Search for the cell housing the specified text and yield its [x, y] center coordinate. 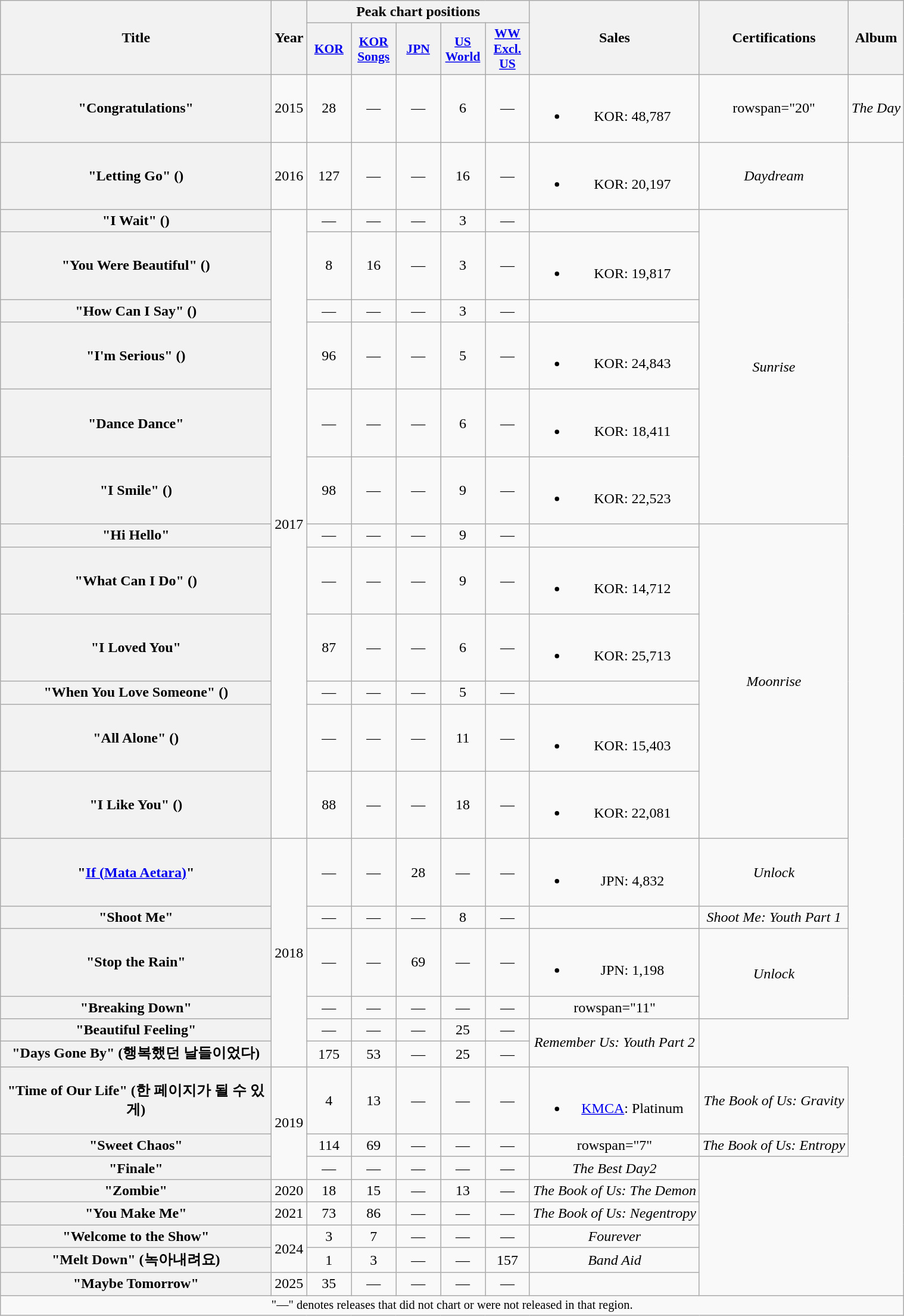
The Day [877, 108]
Year [289, 38]
"—" denotes releases that did not chart or were not released in that region. [453, 1305]
"Welcome to the Show" [136, 1236]
KOR: 22,081 [615, 805]
4 [329, 1100]
The Book of Us: The Demon [615, 1190]
KOR: 14,712 [615, 580]
KOR: 22,523 [615, 491]
"Hi Hello" [136, 535]
Sales [615, 38]
2018 [289, 953]
"Breaking Down" [136, 1007]
KOR: 25,713 [615, 648]
35 [329, 1284]
53 [374, 1054]
"Maybe Tomorrow" [136, 1284]
Shoot Me: Youth Part 1 [774, 917]
KMCA: Platinum [615, 1100]
"You Were Beautiful" () [136, 266]
Daydream [774, 175]
Title [136, 38]
98 [329, 491]
"Days Gone By" (행복했던 날들이었다) [136, 1054]
KOR [329, 49]
KOR: 20,197 [615, 175]
86 [374, 1213]
157 [507, 1260]
"All Alone" () [136, 737]
"I'm Serious" () [136, 356]
"You Make Me" [136, 1213]
WWExcl.US [507, 49]
127 [329, 175]
"When You Love Someone" () [136, 693]
KOR: 15,403 [615, 737]
"How Can I Say" () [136, 311]
"Zombie" [136, 1190]
JPN: 1,198 [615, 962]
Peak chart positions [418, 12]
Fourever [615, 1236]
"Time of Our Life" (한 페이지가 될 수 있게) [136, 1100]
The Book of Us: Gravity [774, 1100]
"Sweet Chaos" [136, 1145]
1 [329, 1260]
KOR: 19,817 [615, 266]
73 [329, 1213]
7 [374, 1236]
KOR: 18,411 [615, 423]
rowspan="7" [615, 1145]
2024 [289, 1248]
"Stop the Rain" [136, 962]
2025 [289, 1284]
2015 [289, 108]
KOR: 24,843 [615, 356]
2021 [289, 1213]
"Congratulations" [136, 108]
2020 [289, 1190]
JPN: 4,832 [615, 872]
"I Loved You" [136, 648]
88 [329, 805]
rowspan="11" [615, 1007]
175 [329, 1054]
The Book of Us: Negentropy [615, 1213]
2017 [289, 524]
"I Smile" () [136, 491]
"Shoot Me" [136, 917]
96 [329, 356]
KOR: 48,787 [615, 108]
Moonrise [774, 681]
Sunrise [774, 367]
JPN [418, 49]
"Dance Dance" [136, 423]
KORSongs [374, 49]
11 [463, 737]
"What Can I Do" () [136, 580]
The Book of Us: Entropy [774, 1145]
2016 [289, 175]
Remember Us: Youth Part 2 [615, 1043]
"Melt Down" (녹아내려요) [136, 1260]
Album [877, 38]
Certifications [774, 38]
Band Aid [615, 1260]
"If (Mata Aetara)" [136, 872]
USWorld [463, 49]
87 [329, 648]
15 [374, 1190]
rowspan="20" [774, 108]
114 [329, 1145]
The Best Day2 [615, 1168]
"Beautiful Feeling" [136, 1030]
"Finale" [136, 1168]
"I Like You" () [136, 805]
2019 [289, 1123]
"I Wait" () [136, 221]
"Letting Go" () [136, 175]
